Capture the cell that displays the provided text and extract its (X, Y) central coordinate. 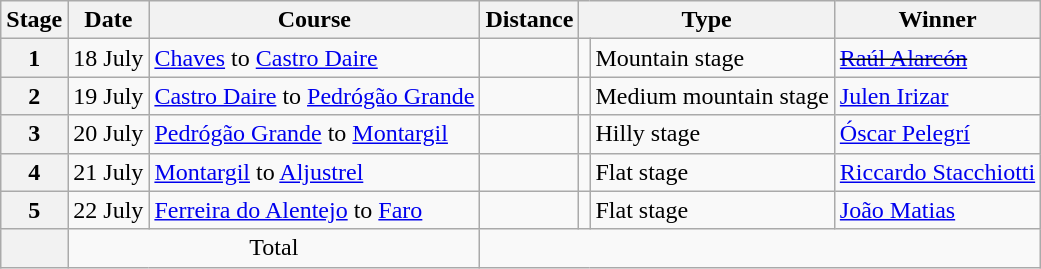
João Matias (937, 210)
Montargil to Aljustrel (314, 172)
22 July (108, 210)
Medium mountain stage (712, 96)
2 (34, 96)
Riccardo Stacchiotti (937, 172)
Type (706, 20)
Date (108, 20)
4 (34, 172)
Ferreira do Alentejo to Faro (314, 210)
Hilly stage (712, 134)
Winner (937, 20)
18 July (108, 58)
Pedrógão Grande to Montargil (314, 134)
Distance (530, 20)
21 July (108, 172)
20 July (108, 134)
Stage (34, 20)
Course (314, 20)
Raúl Alarcón (937, 58)
Mountain stage (712, 58)
Óscar Pelegrí (937, 134)
5 (34, 210)
Chaves to Castro Daire (314, 58)
1 (34, 58)
19 July (108, 96)
Julen Irizar (937, 96)
Total (274, 248)
Castro Daire to Pedrógão Grande (314, 96)
3 (34, 134)
